Return (x, y) of the center of cell containing provided text 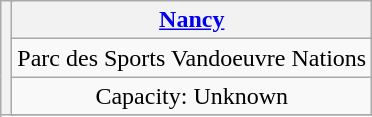
Capacity: Unknown (192, 96)
Nancy (192, 20)
Parc des Sports Vandoeuvre Nations (192, 58)
